Locate the cell with the specified text and output its [x, y] center coordinate. 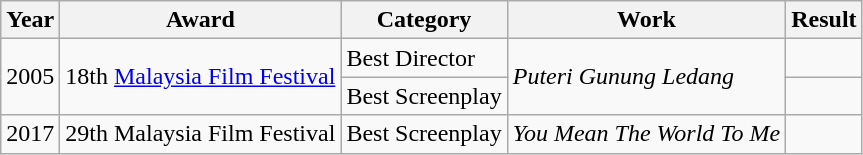
2017 [30, 134]
Puteri Gunung Ledang [646, 77]
29th Malaysia Film Festival [200, 134]
Best Director [424, 58]
Award [200, 20]
2005 [30, 77]
Work [646, 20]
Category [424, 20]
Result [824, 20]
Year [30, 20]
You Mean The World To Me [646, 134]
18th Malaysia Film Festival [200, 77]
